Scan for the cell matching the given text and deliver its (X, Y) coordinate at center. 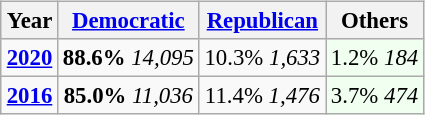
2016 (29, 96)
85.0% 11,036 (129, 96)
88.6% 14,095 (129, 58)
1.2% 184 (375, 58)
Democratic (129, 21)
10.3% 1,633 (262, 58)
11.4% 1,476 (262, 96)
Others (375, 21)
2020 (29, 58)
3.7% 474 (375, 96)
Year (29, 21)
Republican (262, 21)
